Identify which cell holds the provided text, then report its [x, y] central coordinate. 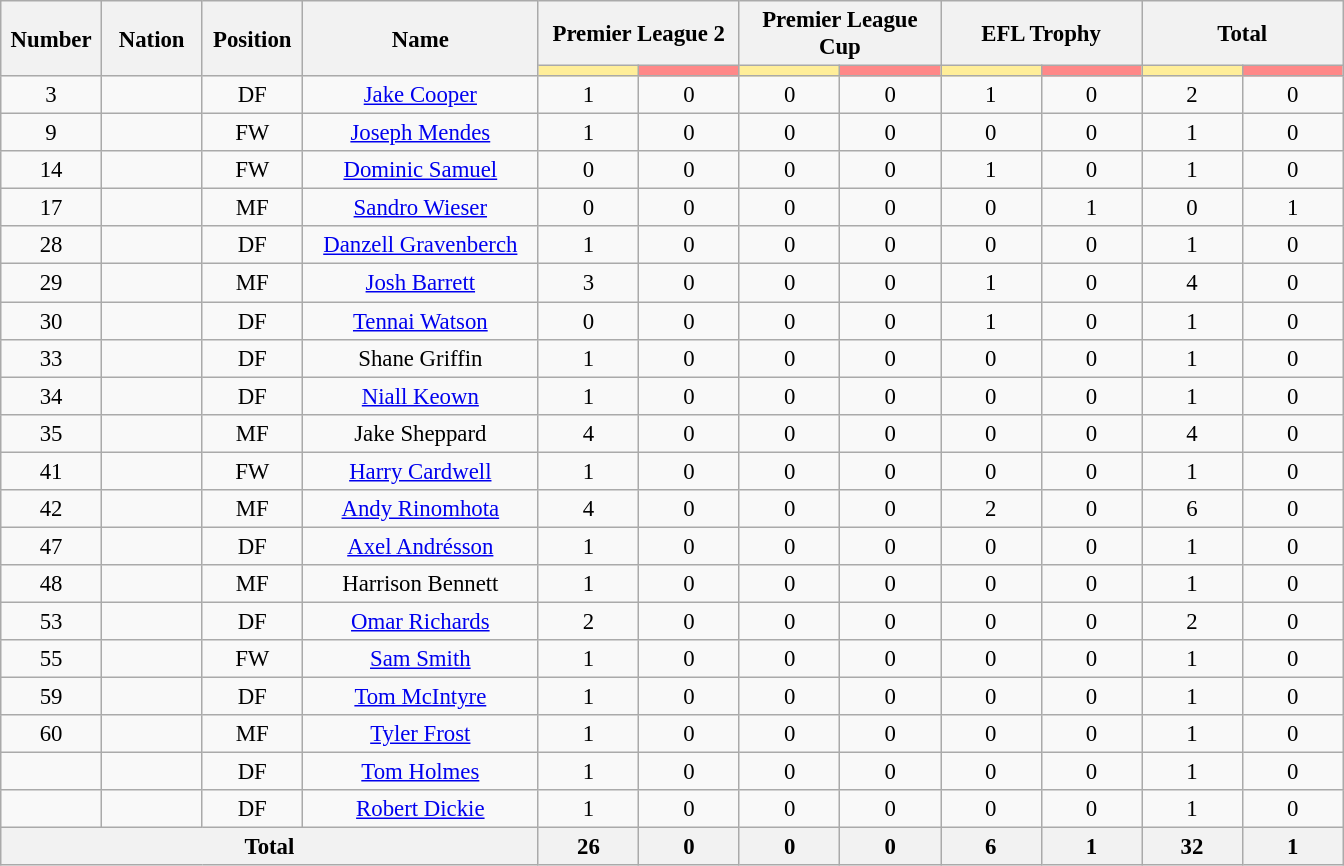
EFL Trophy [1040, 34]
34 [52, 396]
Premier League Cup [840, 34]
Harrison Bennett [421, 584]
Andy Rinomhota [421, 509]
17 [52, 208]
55 [52, 659]
Tennai Watson [421, 321]
Josh Barrett [421, 283]
41 [52, 471]
Tom Holmes [421, 772]
59 [52, 697]
Niall Keown [421, 396]
9 [52, 133]
47 [52, 546]
26 [588, 847]
30 [52, 321]
14 [52, 170]
28 [52, 245]
Robert Dickie [421, 809]
35 [52, 433]
Danzell Gravenberch [421, 245]
60 [52, 734]
Jake Sheppard [421, 433]
Sam Smith [421, 659]
Premier League 2 [638, 34]
Omar Richards [421, 621]
32 [1192, 847]
Joseph Mendes [421, 133]
Shane Griffin [421, 358]
Harry Cardwell [421, 471]
42 [52, 509]
Sandro Wieser [421, 208]
Tom McIntyre [421, 697]
Nation [152, 38]
53 [52, 621]
Tyler Frost [421, 734]
Number [52, 38]
Position [252, 38]
29 [52, 283]
Dominic Samuel [421, 170]
33 [52, 358]
Jake Cooper [421, 95]
Name [421, 38]
48 [52, 584]
Axel Andrésson [421, 546]
